Extract the [X, Y] coordinate from the center of the cell holding the provided text.  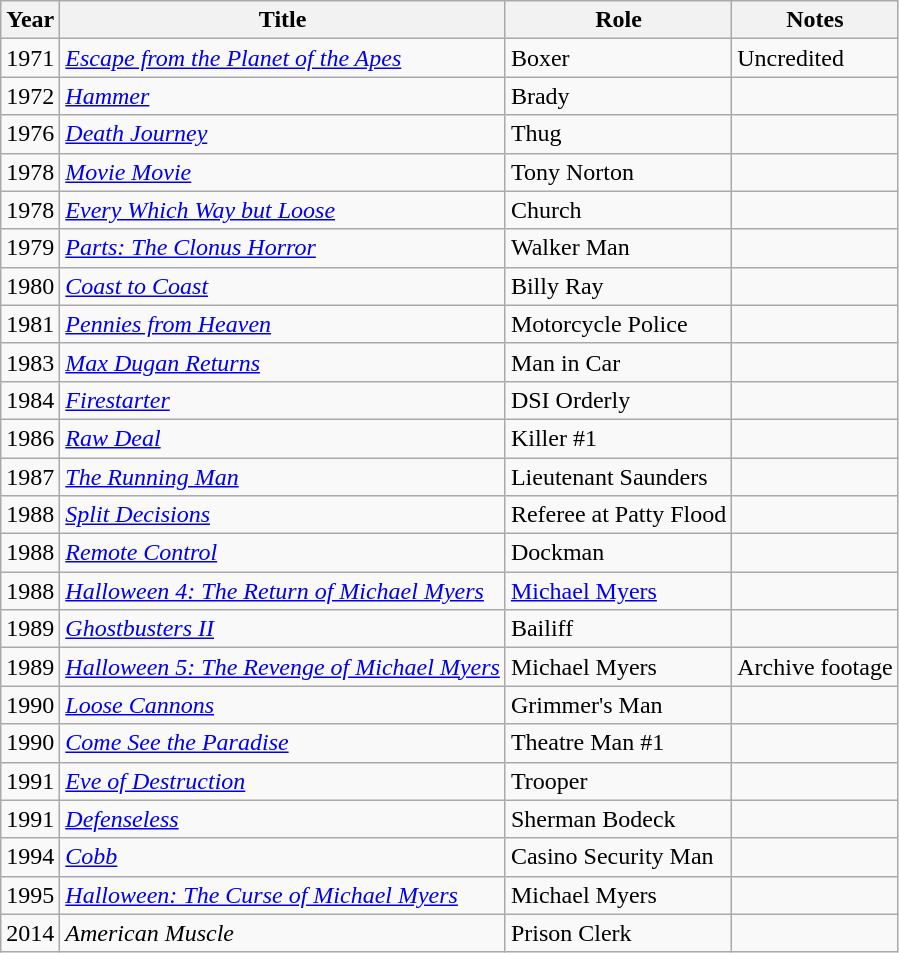
Cobb [283, 857]
Man in Car [618, 362]
1983 [30, 362]
Notes [815, 20]
DSI Orderly [618, 400]
Max Dugan Returns [283, 362]
Parts: The Clonus Horror [283, 248]
Ghostbusters II [283, 629]
Escape from the Planet of the Apes [283, 58]
1995 [30, 895]
Bailiff [618, 629]
Eve of Destruction [283, 781]
1994 [30, 857]
1976 [30, 134]
1981 [30, 324]
Sherman Bodeck [618, 819]
Walker Man [618, 248]
Referee at Patty Flood [618, 515]
Title [283, 20]
Tony Norton [618, 172]
1971 [30, 58]
Death Journey [283, 134]
1980 [30, 286]
Grimmer's Man [618, 705]
Lieutenant Saunders [618, 477]
Defenseless [283, 819]
Pennies from Heaven [283, 324]
Firestarter [283, 400]
Coast to Coast [283, 286]
Role [618, 20]
Church [618, 210]
1987 [30, 477]
The Running Man [283, 477]
Come See the Paradise [283, 743]
Casino Security Man [618, 857]
Billy Ray [618, 286]
1984 [30, 400]
Boxer [618, 58]
Prison Clerk [618, 933]
Uncredited [815, 58]
Thug [618, 134]
Remote Control [283, 553]
Theatre Man #1 [618, 743]
1979 [30, 248]
Halloween 5: The Revenge of Michael Myers [283, 667]
1972 [30, 96]
Archive footage [815, 667]
Movie Movie [283, 172]
Killer #1 [618, 438]
Halloween: The Curse of Michael Myers [283, 895]
American Muscle [283, 933]
Every Which Way but Loose [283, 210]
Dockman [618, 553]
Split Decisions [283, 515]
Trooper [618, 781]
Halloween 4: The Return of Michael Myers [283, 591]
2014 [30, 933]
Motorcycle Police [618, 324]
Brady [618, 96]
Loose Cannons [283, 705]
Raw Deal [283, 438]
Hammer [283, 96]
Year [30, 20]
1986 [30, 438]
